Capture the cell that displays the provided text and extract its (X, Y) central coordinate. 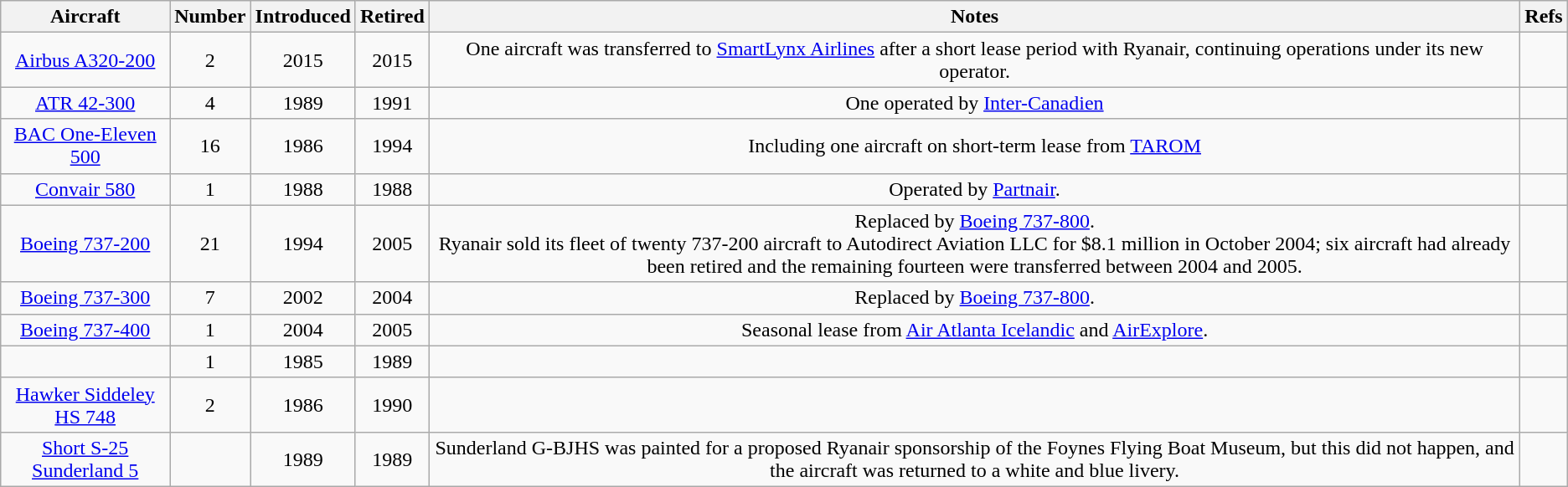
Introduced (303, 17)
Number (210, 17)
One aircraft was transferred to SmartLynx Airlines after a short lease period with Ryanair, continuing operations under its new operator. (975, 60)
21 (210, 243)
Replaced by Boeing 737-800. (975, 298)
Including one aircraft on short-term lease from TAROM (975, 146)
7 (210, 298)
1985 (303, 361)
Boeing 737-300 (85, 298)
2002 (303, 298)
1990 (392, 405)
Operated by Partnair. (975, 189)
Seasonal lease from Air Atlanta Icelandic and AirExplore. (975, 330)
Airbus A320-200 (85, 60)
Short S-25 Sunderland 5 (85, 459)
Notes (975, 17)
ATR 42-300 (85, 103)
Boeing 737-400 (85, 330)
Convair 580 (85, 189)
Refs (1544, 17)
Hawker Siddeley HS 748 (85, 405)
Boeing 737-200 (85, 243)
4 (210, 103)
BAC One-Eleven 500 (85, 146)
1991 (392, 103)
One operated by Inter-Canadien (975, 103)
Retired (392, 17)
Aircraft (85, 17)
16 (210, 146)
